Return (x, y) of the center of cell containing provided text 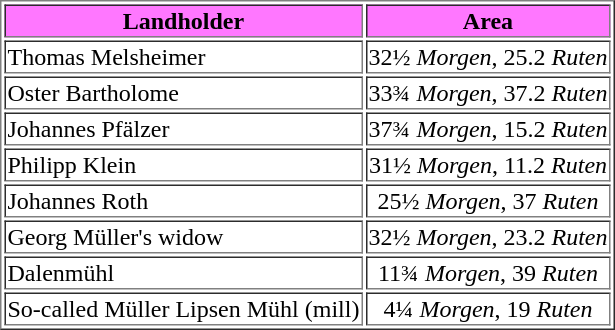
37¾ Morgen, 15.2 Ruten (488, 128)
33¾ Morgen, 37.2 Ruten (488, 92)
Oster Bartholome (183, 92)
32½ Morgen, 25.2 Ruten (488, 56)
32½ Morgen, 23.2 Ruten (488, 236)
Philipp Klein (183, 164)
Landholder (183, 20)
25½ Morgen, 37 Ruten (488, 200)
31½ Morgen, 11.2 Ruten (488, 164)
Johannes Pfälzer (183, 128)
Johannes Roth (183, 200)
11¾ Morgen, 39 Ruten (488, 272)
4¼ Morgen, 19 Ruten (488, 308)
So-called Müller Lipsen Mühl (mill) (183, 308)
Georg Müller's widow (183, 236)
Thomas Melsheimer (183, 56)
Dalenmühl (183, 272)
Area (488, 20)
